Return [X, Y] of the center of cell containing provided text 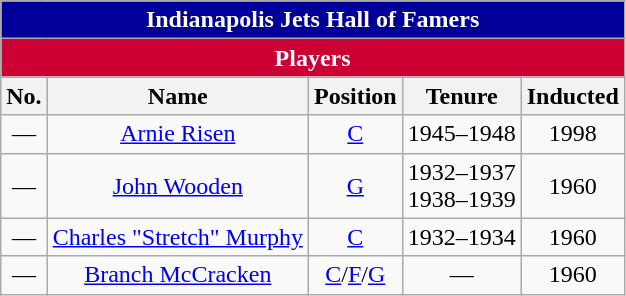
Name [178, 96]
Tenure [462, 96]
1945–1948 [462, 134]
Branch McCracken [178, 275]
No. [24, 96]
Players [313, 58]
C/F/G [355, 275]
Charles "Stretch" Murphy [178, 237]
1932–19371938–1939 [462, 186]
Position [355, 96]
Inducted [572, 96]
John Wooden [178, 186]
G [355, 186]
1998 [572, 134]
1932–1934 [462, 237]
Arnie Risen [178, 134]
Indianapolis Jets Hall of Famers [313, 20]
